Pinpoint the cell where the given text exists, returning its [X, Y] midpoint coordinate. 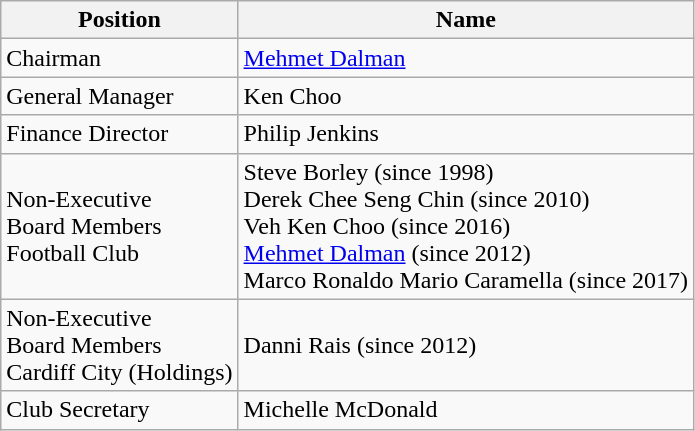
Mehmet Dalman [466, 58]
Finance Director [120, 134]
Danni Rais (since 2012) [466, 345]
Philip Jenkins [466, 134]
General Manager [120, 96]
Ken Choo [466, 96]
Chairman [120, 58]
Club Secretary [120, 410]
Position [120, 20]
Non-ExecutiveBoard MembersFootball Club [120, 226]
Name [466, 20]
Non-ExecutiveBoard MembersCardiff City (Holdings) [120, 345]
Michelle McDonald [466, 410]
